Find where the given text appears and provide that cell's center as (x, y) coordinate. 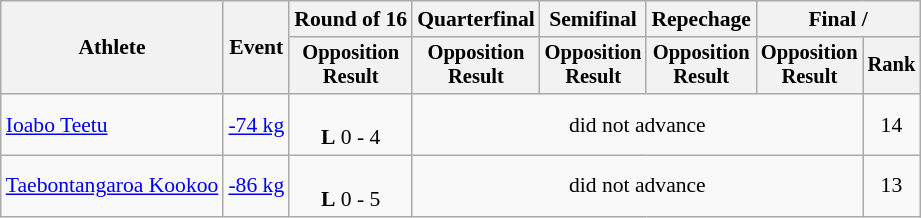
L 0 - 5 (350, 186)
14 (892, 124)
Quarterfinal (476, 19)
Rank (892, 66)
Semifinal (594, 19)
-86 kg (256, 186)
L 0 - 4 (350, 124)
Taebontangaroa Kookoo (112, 186)
Repechage (701, 19)
Final / (838, 19)
13 (892, 186)
-74 kg (256, 124)
Ioabo Teetu (112, 124)
Athlete (112, 48)
Round of 16 (350, 19)
Event (256, 48)
